Detect which cell encompasses the target text, then output its (X, Y) center coordinate. 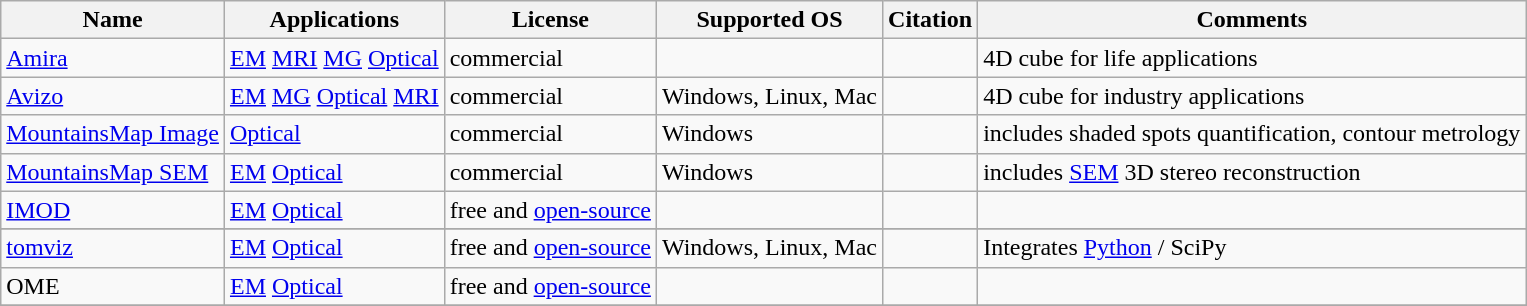
MountainsMap Image (113, 134)
includes SEM 3D stereo reconstruction (1252, 172)
OME (113, 286)
Supported OS (769, 20)
Integrates Python / SciPy (1252, 248)
EM MG Optical MRI (334, 96)
4D cube for life applications (1252, 58)
Name (113, 20)
Comments (1252, 20)
Applications (334, 20)
tomviz (113, 248)
4D cube for industry applications (1252, 96)
MountainsMap SEM (113, 172)
IMOD (113, 210)
EM MRI MG Optical (334, 58)
includes shaded spots quantification, contour metrology (1252, 134)
Amira (113, 58)
Avizo (113, 96)
License (550, 20)
Optical (334, 134)
Citation (930, 20)
